Return [X, Y] of the center of cell containing provided text 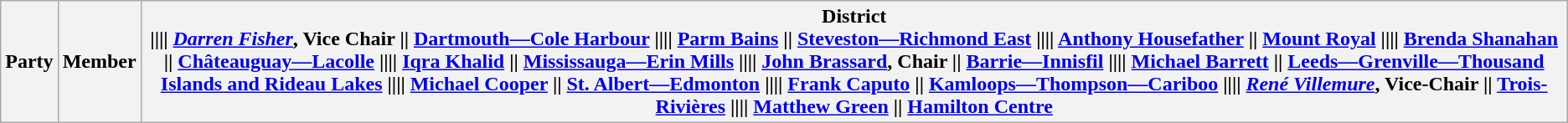
Party [29, 62]
Member [99, 62]
